Search for the cell housing the specified text and yield its (x, y) center coordinate. 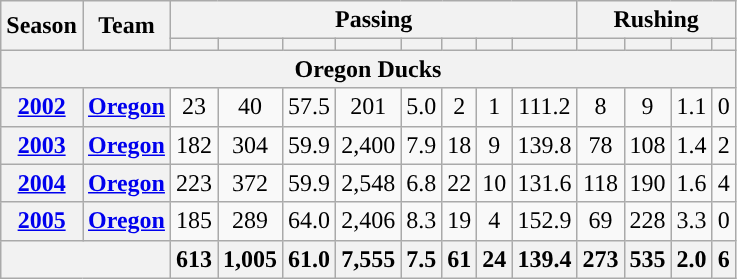
139.8 (544, 145)
22 (460, 183)
2,406 (368, 221)
10 (494, 183)
19 (460, 221)
139.4 (544, 259)
7.5 (422, 259)
61.0 (310, 259)
7,555 (368, 259)
6.8 (422, 183)
372 (250, 183)
2003 (42, 145)
1.6 (692, 183)
131.6 (544, 183)
613 (194, 259)
273 (600, 259)
2,400 (368, 145)
78 (600, 145)
3.3 (692, 221)
2004 (42, 183)
8 (600, 107)
2005 (42, 221)
1.1 (692, 107)
1,005 (250, 259)
118 (600, 183)
Season (42, 26)
289 (250, 221)
223 (194, 183)
190 (648, 183)
1.4 (692, 145)
5.0 (422, 107)
40 (250, 107)
Passing (373, 20)
57.5 (310, 107)
182 (194, 145)
61 (460, 259)
Rushing (656, 20)
23 (194, 107)
111.2 (544, 107)
1 (494, 107)
228 (648, 221)
185 (194, 221)
6 (724, 259)
64.0 (310, 221)
8.3 (422, 221)
2002 (42, 107)
152.9 (544, 221)
69 (600, 221)
2.0 (692, 259)
535 (648, 259)
201 (368, 107)
Oregon Ducks (368, 69)
7.9 (422, 145)
18 (460, 145)
304 (250, 145)
2,548 (368, 183)
24 (494, 259)
Team (126, 26)
108 (648, 145)
